Return [X, Y] of the center of cell containing provided text 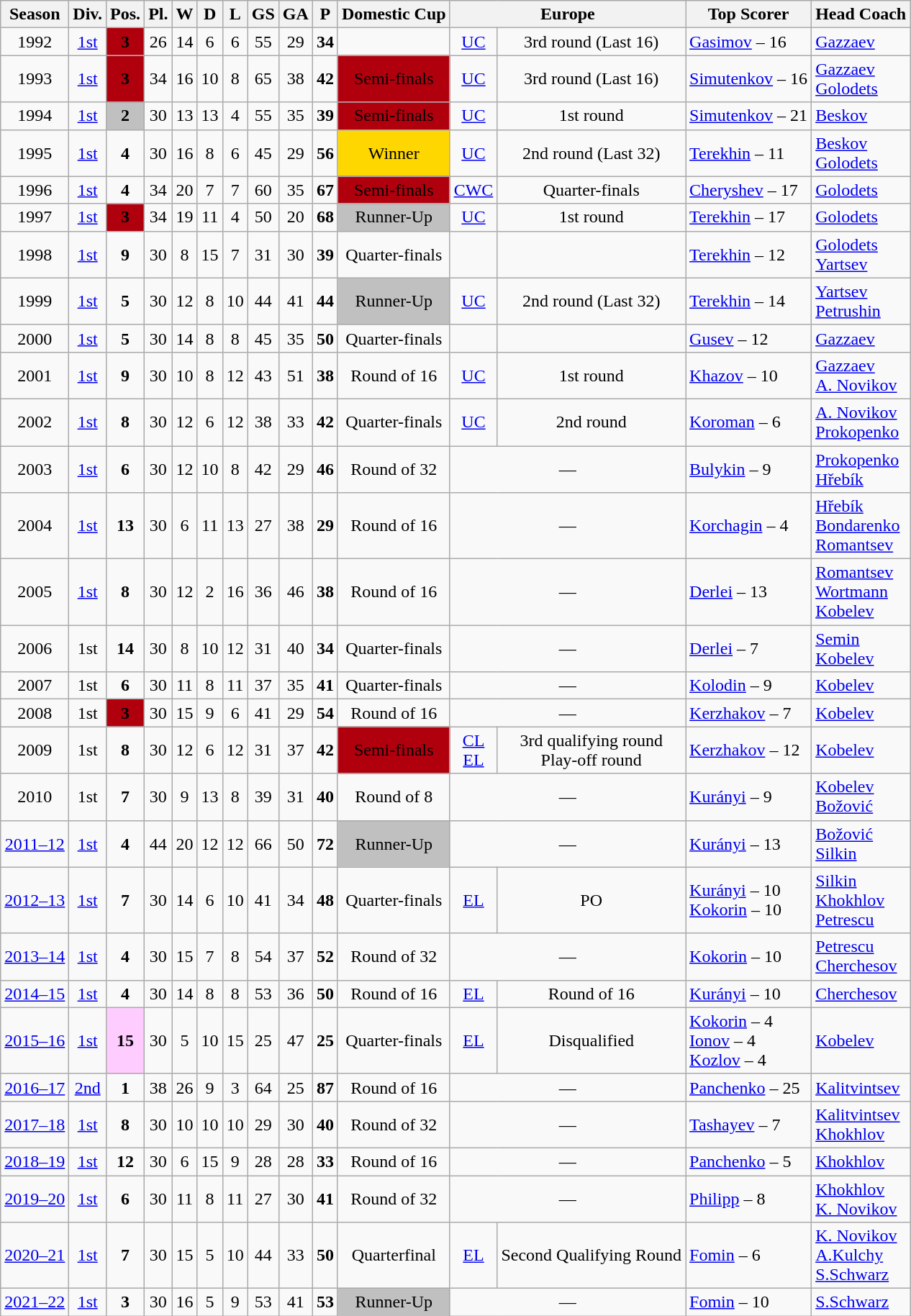
2008 [35, 713]
1998 [35, 255]
GS [263, 14]
65 [263, 79]
2021–22 [35, 1302]
Petrescu Cherchesov [861, 957]
Khokhlov [861, 1161]
2nd round [592, 422]
GA [295, 14]
Fomin – 6 [748, 1256]
2014–15 [35, 994]
Beskov [861, 116]
2005 [35, 592]
W [184, 14]
Kurányi – 9 [748, 797]
1 [125, 1087]
2004 [35, 526]
2013–14 [35, 957]
Pl. [158, 14]
Europe [567, 14]
Top Scorer [748, 14]
Terekhin – 17 [748, 217]
Golodets Yartsev [861, 255]
Panchenko – 5 [748, 1161]
2001 [35, 376]
PO [592, 900]
2nd [88, 1087]
1994 [35, 116]
D [210, 14]
68 [325, 217]
Terekhin – 11 [748, 153]
72 [325, 843]
87 [325, 1087]
Fomin – 10 [748, 1302]
Romantsev Wortmann Kobelev [861, 592]
Simutenkov – 16 [748, 79]
Head Coach [861, 14]
2002 [35, 422]
Round of 8 [394, 797]
Kurányi – 10 Kokorin – 10 [748, 900]
Kokorin – 10 [748, 957]
Kerzhakov – 12 [748, 750]
Korchagin – 4 [748, 526]
Semin Kobelev [861, 649]
2015–16 [35, 1040]
2017–18 [35, 1124]
1992 [35, 42]
1995 [35, 153]
1997 [35, 217]
Kalitvintsev Khokhlov [861, 1124]
2020–21 [35, 1256]
56 [325, 153]
1993 [35, 79]
Cherchesov [861, 994]
66 [263, 843]
Beskov Golodets [861, 153]
Derlei – 13 [748, 592]
2009 [35, 750]
CWC [473, 190]
Second Qualifying Round [592, 1256]
1999 [35, 301]
64 [263, 1087]
Disqualified [592, 1040]
Simutenkov – 21 [748, 116]
Kerzhakov – 7 [748, 713]
52 [325, 957]
67 [325, 190]
Prokopenko Hřebík [861, 469]
2019–20 [35, 1199]
Kokorin – 4 Ionov – 4 Kozlov – 4 [748, 1040]
47 [295, 1040]
48 [325, 900]
Gusev – 12 [748, 338]
S.Schwarz [861, 1302]
2000 [35, 338]
Kolodin – 9 [748, 686]
Tashayev – 7 [748, 1124]
Philipp – 8 [748, 1199]
Kurányi – 13 [748, 843]
Yartsev Petrushin [861, 301]
51 [295, 376]
2018–19 [35, 1161]
2012–13 [35, 900]
2007 [35, 686]
Bulykin – 9 [748, 469]
Koroman – 6 [748, 422]
19 [184, 217]
Khazov – 10 [748, 376]
Kurányi – 10 [748, 994]
A. Novikov Prokopenko [861, 422]
P [325, 14]
Panchenko – 25 [748, 1087]
Derlei – 7 [748, 649]
2010 [35, 797]
Pos. [125, 14]
Kalitvintsev [861, 1087]
K. Novikov A.Kulchy S.Schwarz [861, 1256]
Silkin Khokhlov Petrescu [861, 900]
1996 [35, 190]
Khokhlov K. Novikov [861, 1199]
L [235, 14]
2011–12 [35, 843]
Terekhin – 12 [748, 255]
3rd qualifying roundPlay-off round [592, 750]
60 [263, 190]
Hřebík Bondarenko Romantsev [861, 526]
43 [263, 376]
Season [35, 14]
2003 [35, 469]
Quarterfinal [394, 1256]
Domestic Cup [394, 14]
Gasimov – 16 [748, 42]
Božović Silkin [861, 843]
Div. [88, 14]
2006 [35, 649]
Terekhin – 14 [748, 301]
Gazzaev A. Novikov [861, 376]
Gazzaev Golodets [861, 79]
2016–17 [35, 1087]
Kobelev Božović [861, 797]
CLEL [473, 750]
Cheryshev – 17 [748, 190]
Winner [394, 153]
